Return the [x, y] coordinate for the center point of the cell that contains the specified text.  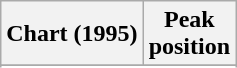
Chart (1995) [72, 34]
Peakposition [189, 34]
